Output the (x, y) coordinate of the center of the cell containing the given text.  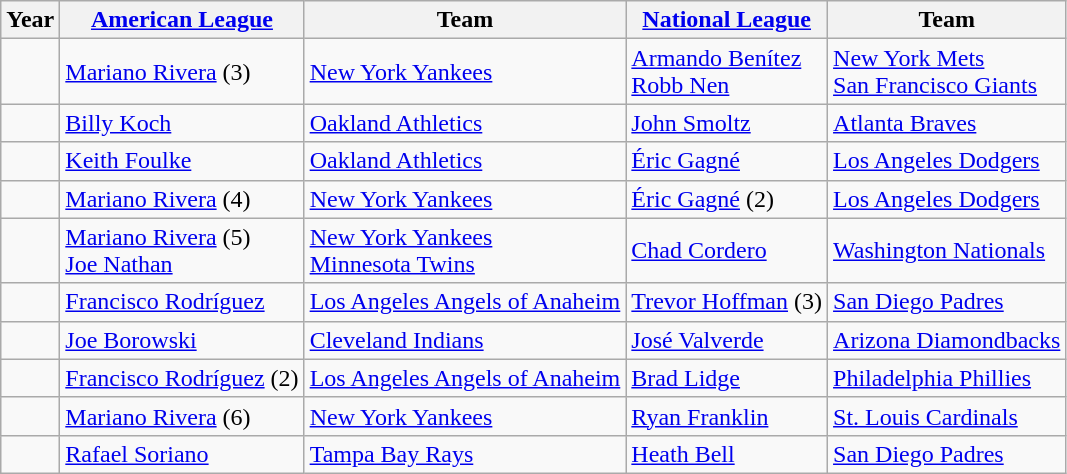
Keith Foulke (182, 161)
Tampa Bay Rays (465, 454)
New York YankeesMinnesota Twins (465, 250)
Heath Bell (727, 454)
St. Louis Cardinals (947, 416)
Éric Gagné (2) (727, 199)
Mariano Rivera (4) (182, 199)
John Smoltz (727, 123)
Brad Lidge (727, 378)
Atlanta Braves (947, 123)
Philadelphia Phillies (947, 378)
Mariano Rivera (6) (182, 416)
Cleveland Indians (465, 340)
Chad Cordero (727, 250)
Ryan Franklin (727, 416)
Francisco Rodríguez (182, 302)
Mariano Rivera (3) (182, 72)
National League (727, 20)
José Valverde (727, 340)
New York MetsSan Francisco Giants (947, 72)
Year (30, 20)
Billy Koch (182, 123)
Trevor Hoffman (3) (727, 302)
Joe Borowski (182, 340)
Rafael Soriano (182, 454)
Francisco Rodríguez (2) (182, 378)
Mariano Rivera (5)Joe Nathan (182, 250)
Éric Gagné (727, 161)
Armando BenítezRobb Nen (727, 72)
Arizona Diamondbacks (947, 340)
American League (182, 20)
Washington Nationals (947, 250)
